Search for the cell housing the specified text and yield its (X, Y) center coordinate. 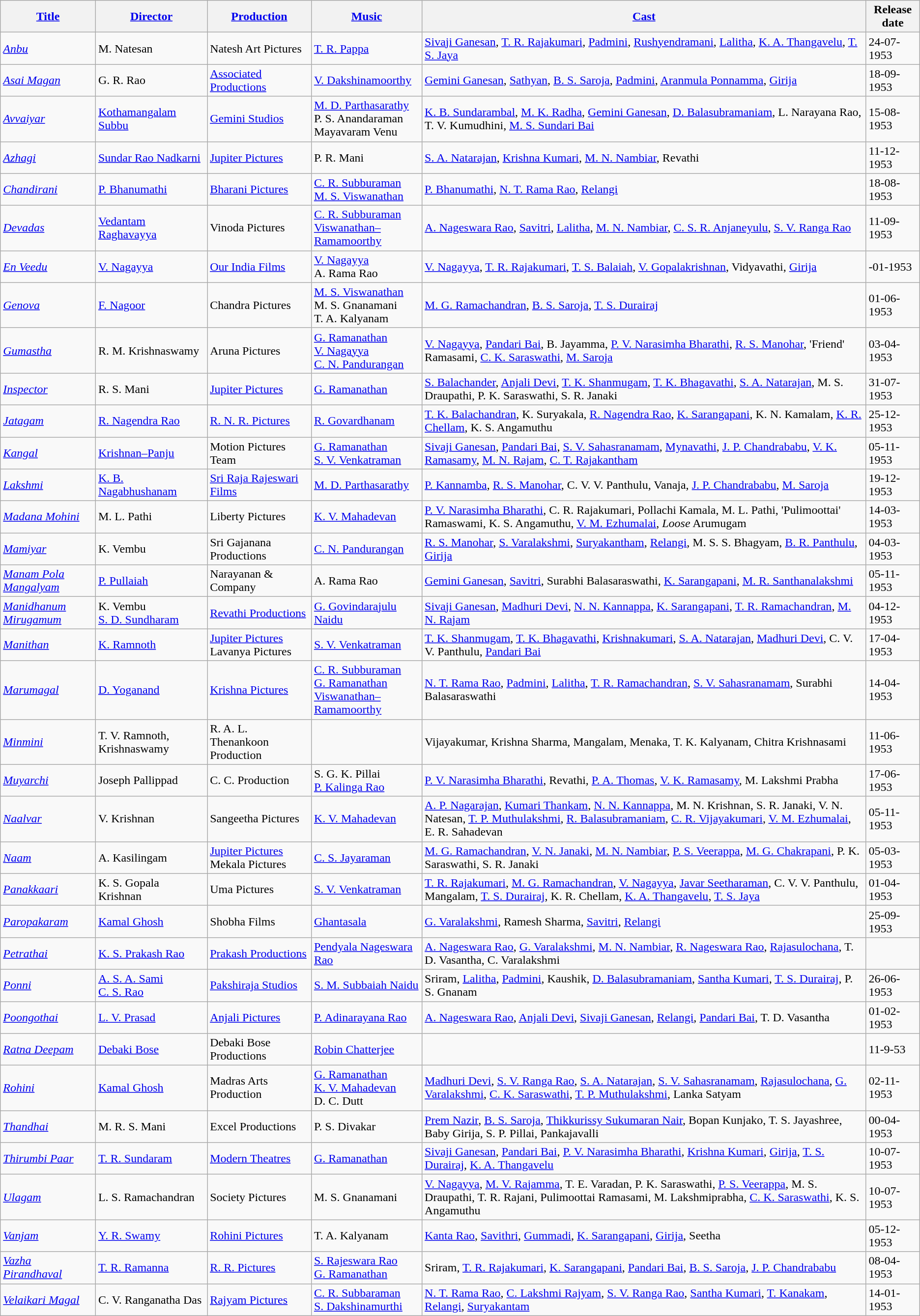
V. Nagayya, Pandari Bai, B. Jayamma, P. V. Narasimha Bharathi, R. S. Manohar, 'Friend' Ramasami, C. K. Saraswathi, M. Saroja (644, 350)
Jupiter PicturesMekala Pictures (259, 858)
Vedantam Raghavayya (151, 228)
En Veedu (48, 266)
Thirumbi Paar (48, 1158)
G. Govindarajulu Naidu (367, 613)
Asai Magan (48, 81)
Manam Pola Mangalyam (48, 581)
Kothamangalam Subbu (151, 119)
Revathi Productions (259, 613)
Naam (48, 858)
R. R. Pictures (259, 1267)
L. V. Prasad (151, 1017)
Rohini (48, 1088)
Muyarchi (48, 780)
Krishna Pictures (259, 690)
K. Ramnoth (151, 644)
K. B. Sundarambal, M. K. Radha, Gemini Ganesan, D. Balasubramaniam, L. Narayana Rao, T. V. Kumudhini, M. S. Sundari Bai (644, 119)
Pendyala Nageswara Rao (367, 953)
C. R. SubburamanViswanathan–Ramamoorthy (367, 228)
Petrathai (48, 953)
M. Natesan (151, 48)
00-04-1953 (892, 1127)
G. Varalakshmi, Ramesh Sharma, Savitri, Relangi (644, 922)
Natesh Art Pictures (259, 48)
Sivaji Ganesan, Pandari Bai, S. V. Sahasranamam, Mynavathi, J. P. Chandrababu, V. K. Ramasamy, M. N. Rajam, C. T. Rajakantham (644, 453)
R. A. L. Thenankoon Production (259, 742)
G. R. Rao (151, 81)
K. S. Prakash Rao (151, 953)
T. R. Pappa (367, 48)
18-09-1953 (892, 81)
Vazha Pirandhaval (48, 1267)
11-9-53 (892, 1049)
Vijayakumar, Krishna Sharma, Mangalam, Menaka, T. K. Kalyanam, Chitra Krishnasami (644, 742)
Kanta Rao, Savithri, Gummadi, K. Sarangapani, Girija, Seetha (644, 1236)
R. Nagendra Rao (151, 420)
Sivaji Ganesan, T. R. Rajakumari, Padmini, Rushyendramani, Lalitha, K. A. Thangavelu, T. S. Jaya (644, 48)
V. Nagayya (151, 266)
Anjali Pictures (259, 1017)
S. Rajeswara RaoG. Ramanathan (367, 1267)
04-12-1953 (892, 613)
Motion Pictures Team (259, 453)
Our India Films (259, 266)
C. S. Jayaraman (367, 858)
P. S. Divakar (367, 1127)
Sangeetha Pictures (259, 819)
Paropakaram (48, 922)
Devadas (48, 228)
F. Nagoor (151, 305)
M. D. Parthasarathy (367, 485)
Azhagi (48, 157)
Krishnan–Panju (151, 453)
A. Kasilingam (151, 858)
R. M. Krishnaswamy (151, 350)
Madana Mohini (48, 517)
C. N. Pandurangan (367, 549)
K. B. Nagabhushanam (151, 485)
V. Nagayya, T. R. Rajakumari, T. S. Balaiah, V. Gopalakrishnan, Vidyavathi, Girija (644, 266)
M. G. Ramachandran, V. N. Janaki, M. N. Nambiar, P. S. Veerappa, M. G. Chakrapani, P. K. Saraswathi, S. R. Janaki (644, 858)
Jupiter PicturesLavanya Pictures (259, 644)
05-12-1953 (892, 1236)
P. Bhanumathi, N. T. Rama Rao, Relangi (644, 190)
Gemini Studios (259, 119)
K. S. Gopala Krishnan (151, 889)
Sriram, Lalitha, Padmini, Kaushik, D. Balasubramaniam, Santha Kumari, T. S. Durairaj, P. S. Gnanam (644, 985)
Prakash Productions (259, 953)
M. S. Gnanamani (367, 1197)
31-07-1953 (892, 389)
S. M. Subbaiah Naidu (367, 985)
Kangal (48, 453)
P. V. Narasimha Bharathi, Revathi, P. A. Thomas, V. K. Ramasamy, M. Lakshmi Prabha (644, 780)
C. R. SubbaramanS. Dakshinamurthi (367, 1300)
N. T. Rama Rao, Padmini, Lalitha, T. R. Ramachandran, S. V. Sahasranamam, Surabhi Balasaraswathi (644, 690)
Manithan (48, 644)
Uma Pictures (259, 889)
G. RamanathanK. V. MahadevanD. C. Dutt (367, 1088)
17-04-1953 (892, 644)
Prem Nazir, B. S. Saroja, Thikkurissy Sukumaran Nair, Bopan Kunjako, T. S. Jayashree, Baby Girija, S. P. Pillai, Pankajavalli (644, 1127)
11-09-1953 (892, 228)
R. N. R. Pictures (259, 420)
Panakkaari (48, 889)
Bharani Pictures (259, 190)
L. S. Ramachandran (151, 1197)
Madhuri Devi, S. V. Ranga Rao, S. A. Natarajan, S. V. Sahasranamam, Rajasulochana, G. Varalakshmi, C. K. Saraswathi, T. P. Muthulakshmi, Lanka Satyam (644, 1088)
M. G. Ramachandran, B. S. Saroja, T. S. Durairaj (644, 305)
Rajyam Pictures (259, 1300)
Anbu (48, 48)
Associated Productions (259, 81)
Chandirani (48, 190)
V. NagayyaA. Rama Rao (367, 266)
01-04-1953 (892, 889)
D. Yoganand (151, 690)
Sri Gajanana Productions (259, 549)
T. K. Balachandran, K. Suryakala, R. Nagendra Rao, K. Sarangapani, K. N. Kamalam, K. R. Chellam, K. S. Angamuthu (644, 420)
Society Pictures (259, 1197)
18-08-1953 (892, 190)
Release date (892, 17)
Director (151, 17)
Avvaiyar (48, 119)
T. R. Ramanna (151, 1267)
P. Pullaiah (151, 581)
Marumagal (48, 690)
11-12-1953 (892, 157)
Sivaji Ganesan, Pandari Bai, P. V. Narasimha Bharathi, Krishna Kumari, Girija, T. S. Durairaj, K. A. Thangavelu (644, 1158)
S. Balachander, Anjali Devi, T. K. Shanmugam, T. K. Bhagavathi, S. A. Natarajan, M. S. Draupathi, P. K. Saraswathi, S. R. Janaki (644, 389)
Ratna Deepam (48, 1049)
Debaki Bose Productions (259, 1049)
04-03-1953 (892, 549)
M. L. Pathi (151, 517)
Production (259, 17)
05-03-1953 (892, 858)
C. C. Production (259, 780)
Ponni (48, 985)
Joseph Pallippad (151, 780)
C. R. SubburamanM. S. Viswanathan (367, 190)
K. Vembu S. D. Sundharam (151, 613)
Narayanan & Company (259, 581)
P. V. Narasimha Bharathi, C. R. Rajakumari, Pollachi Kamala, M. L. Pathi, 'Pulimoottai' Ramaswami, K. S. Angamuthu, V. M. Ezhumalai, Loose Arumugam (644, 517)
T. V. Ramnoth, Krishnaswamy (151, 742)
Sriram, T. R. Rajakumari, K. Sarangapani, Pandari Bai, B. S. Saroja, J. P. Chandrababu (644, 1267)
Genova (48, 305)
T. R. Sundaram (151, 1158)
Music (367, 17)
11-06-1953 (892, 742)
Manidhanum Mirugamum (48, 613)
Vinoda Pictures (259, 228)
25-09-1953 (892, 922)
R. S. Manohar, S. Varalakshmi, Suryakantham, Relangi, M. S. S. Bhagyam, B. R. Panthulu, Girija (644, 549)
T. A. Kalyanam (367, 1236)
Sri Raja Rajeswari Films (259, 485)
A. S. A. SamiC. S. Rao (151, 985)
26-06-1953 (892, 985)
Thandhai (48, 1127)
G. RamanathanS. V. Venkatraman (367, 453)
R. Govardhanam (367, 420)
P. R. Mani (367, 157)
14-01-1953 (892, 1300)
P. Bhanumathi (151, 190)
Rohini Pictures (259, 1236)
A. Nageswara Rao, G. Varalakshmi, M. N. Nambiar, R. Nageswara Rao, Rajasulochana, T. D. Vasantha, C. Varalakshmi (644, 953)
Debaki Bose (151, 1049)
R. S. Mani (151, 389)
S. G. K. PillaiP. Kalinga Rao (367, 780)
M. D. ParthasarathyP. S. AnandaramanMayavaram Venu (367, 119)
Y. R. Swamy (151, 1236)
Pakshiraja Studios (259, 985)
Modern Theatres (259, 1158)
Poongothai (48, 1017)
Sivaji Ganesan, Madhuri Devi, N. N. Kannappa, K. Sarangapani, T. R. Ramachandran, M. N. Rajam (644, 613)
Mamiyar (48, 549)
M. R. S. Mani (151, 1127)
K. Vembu (151, 549)
A. Rama Rao (367, 581)
Sundar Rao Nadkarni (151, 157)
Shobha Films (259, 922)
Minmini (48, 742)
19-12-1953 (892, 485)
Aruna Pictures (259, 350)
V. Dakshinamoorthy (367, 81)
17-06-1953 (892, 780)
08-04-1953 (892, 1267)
02-11-1953 (892, 1088)
14-03-1953 (892, 517)
N. T. Rama Rao, C. Lakshmi Rajyam, S. V. Ranga Rao, Santha Kumari, T. Kanakam, Relangi, Suryakantam (644, 1300)
Gemini Ganesan, Sathyan, B. S. Saroja, Padmini, Aranmula Ponnamma, Girija (644, 81)
C. R. SubburamanG. RamanathanViswanathan–Ramamoorthy (367, 690)
25-12-1953 (892, 420)
Title (48, 17)
Liberty Pictures (259, 517)
C. V. Ranganatha Das (151, 1300)
Lakshmi (48, 485)
Gemini Ganesan, Savitri, Surabhi Balasaraswathi, K. Sarangapani, M. R. Santhanalakshmi (644, 581)
-01-1953 (892, 266)
14-04-1953 (892, 690)
03-04-1953 (892, 350)
P. Adinarayana Rao (367, 1017)
01-02-1953 (892, 1017)
Velaikari Magal (48, 1300)
A. Nageswara Rao, Anjali Devi, Sivaji Ganesan, Relangi, Pandari Bai, T. D. Vasantha (644, 1017)
G. RamanathanV. NagayyaC. N. Pandurangan (367, 350)
Vanjam (48, 1236)
Madras Arts Production (259, 1088)
Inspector (48, 389)
01-06-1953 (892, 305)
M. S. ViswanathanM. S. GnanamaniT. A. Kalyanam (367, 305)
Ghantasala (367, 922)
15-08-1953 (892, 119)
Ulagam (48, 1197)
A. Nageswara Rao, Savitri, Lalitha, M. N. Nambiar, C. S. R. Anjaneyulu, S. V. Ranga Rao (644, 228)
Excel Productions (259, 1127)
T. K. Shanmugam, T. K. Bhagavathi, Krishnakumari, S. A. Natarajan, Madhuri Devi, C. V. V. Panthulu, Pandari Bai (644, 644)
S. A. Natarajan, Krishna Kumari, M. N. Nambiar, Revathi (644, 157)
P. Kannamba, R. S. Manohar, C. V. V. Panthulu, Vanaja, J. P. Chandrababu, M. Saroja (644, 485)
Robin Chatterjee (367, 1049)
Chandra Pictures (259, 305)
V. Krishnan (151, 819)
Naalvar (48, 819)
Cast (644, 17)
Gumastha (48, 350)
Jatagam (48, 420)
24-07-1953 (892, 48)
